Pinpoint the cell where the given text exists, returning its (X, Y) midpoint coordinate. 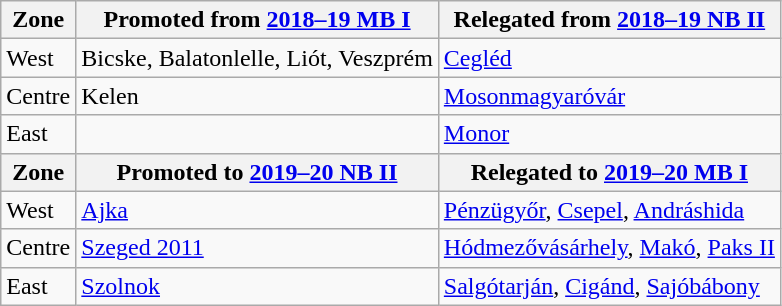
Kelen (258, 96)
Pénzügyőr, Csepel, Andráshida (609, 210)
Szolnok (258, 286)
Promoted from 2018–19 MB I (258, 20)
Salgótarján, Cigánd, Sajóbábony (609, 286)
Mosonmagyaróvár (609, 96)
Hódmezővásárhely, Makó, Paks II (609, 248)
Ajka (258, 210)
Bicske, Balatonlelle, Liót, Veszprém (258, 58)
Cegléd (609, 58)
Relegated from 2018–19 NB II (609, 20)
Relegated to 2019–20 MB I (609, 172)
Promoted to 2019–20 NB II (258, 172)
Monor (609, 134)
Szeged 2011 (258, 248)
